Find where the given text appears and provide that cell's center as (X, Y) coordinate. 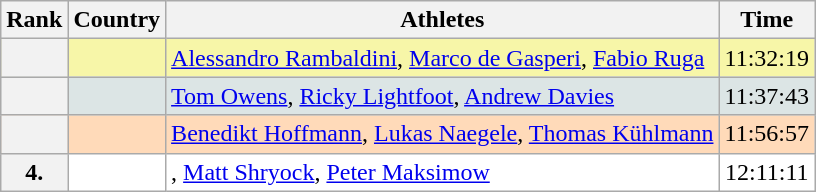
4. (34, 172)
Benedikt Hoffmann, Lukas Naegele, Thomas Kühlmann (442, 134)
Time (767, 20)
Tom Owens, Ricky Lightfoot, Andrew Davies (442, 96)
11:32:19 (767, 58)
Alessandro Rambaldini, Marco de Gasperi, Fabio Ruga (442, 58)
, Matt Shryock, Peter Maksimow (442, 172)
Country (117, 20)
11:37:43 (767, 96)
12:11:11 (767, 172)
11:56:57 (767, 134)
Rank (34, 20)
Athletes (442, 20)
